Scan for the cell matching the given text and deliver its [X, Y] coordinate at center. 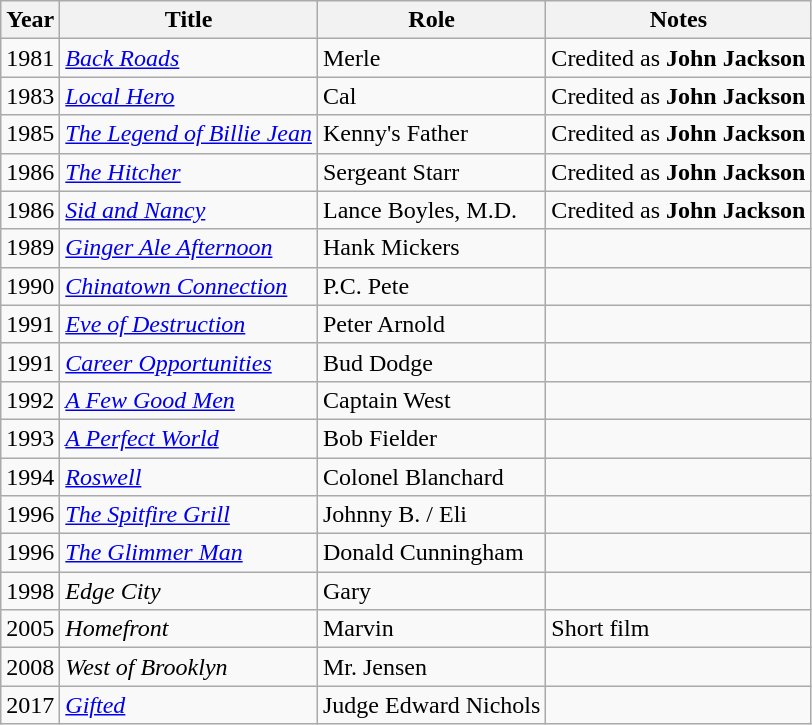
1983 [30, 96]
The Legend of Billie Jean [189, 134]
Year [30, 20]
1989 [30, 248]
1981 [30, 58]
Merle [431, 58]
Eve of Destruction [189, 324]
Ginger Ale Afternoon [189, 248]
Peter Arnold [431, 324]
Notes [678, 20]
West of Brooklyn [189, 667]
Sid and Nancy [189, 210]
The Spitfire Grill [189, 515]
1994 [30, 477]
Homefront [189, 629]
Gifted [189, 705]
Role [431, 20]
Bob Fielder [431, 438]
Bud Dodge [431, 362]
The Hitcher [189, 172]
Local Hero [189, 96]
Back Roads [189, 58]
2005 [30, 629]
1992 [30, 400]
The Glimmer Man [189, 553]
1998 [30, 591]
1993 [30, 438]
Colonel Blanchard [431, 477]
Sergeant Starr [431, 172]
Kenny's Father [431, 134]
Title [189, 20]
A Perfect World [189, 438]
Captain West [431, 400]
Johnny B. / Eli [431, 515]
Marvin [431, 629]
1990 [30, 286]
A Few Good Men [189, 400]
Mr. Jensen [431, 667]
Gary [431, 591]
Career Opportunities [189, 362]
2017 [30, 705]
Donald Cunningham [431, 553]
Hank Mickers [431, 248]
Judge Edward Nichols [431, 705]
2008 [30, 667]
Lance Boyles, M.D. [431, 210]
Cal [431, 96]
Edge City [189, 591]
Short film [678, 629]
Chinatown Connection [189, 286]
1985 [30, 134]
P.C. Pete [431, 286]
Roswell [189, 477]
